Pinpoint the cell where the given text exists, returning its (X, Y) midpoint coordinate. 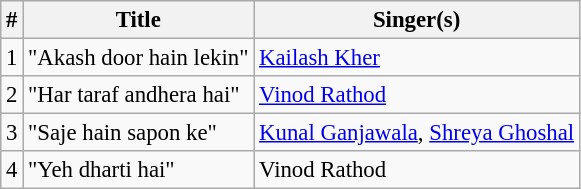
Kailash Kher (417, 58)
"Akash door hain lekin" (138, 58)
2 (12, 95)
"Saje hain sapon ke" (138, 133)
Title (138, 20)
# (12, 20)
"Har taraf andhera hai" (138, 95)
4 (12, 170)
1 (12, 58)
3 (12, 133)
Singer(s) (417, 20)
Kunal Ganjawala, Shreya Ghoshal (417, 133)
"Yeh dharti hai" (138, 170)
